Scan for the cell matching the given text and deliver its [x, y] coordinate at center. 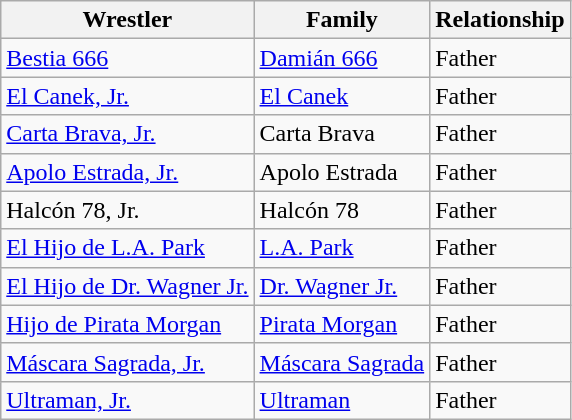
El Canek [342, 96]
El Canek, Jr. [128, 96]
Apolo Estrada, Jr. [128, 172]
Wrestler [128, 20]
Pirata Morgan [342, 324]
Dr. Wagner Jr. [342, 286]
Relationship [500, 20]
Family [342, 20]
Carta Brava, Jr. [128, 134]
Apolo Estrada [342, 172]
Hijo de Pirata Morgan [128, 324]
Máscara Sagrada, Jr. [128, 362]
Ultraman [342, 400]
El Hijo de L.A. Park [128, 248]
L.A. Park [342, 248]
Bestia 666 [128, 58]
Carta Brava [342, 134]
Halcón 78 [342, 210]
Ultraman, Jr. [128, 400]
Damián 666 [342, 58]
Halcón 78, Jr. [128, 210]
El Hijo de Dr. Wagner Jr. [128, 286]
Máscara Sagrada [342, 362]
